From the cell containing the given text, extract its center point as (X, Y) coordinate. 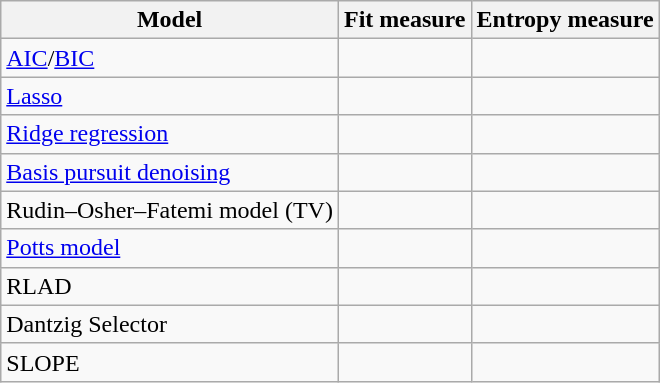
Basis pursuit denoising (170, 172)
Rudin–Osher–Fatemi model (TV) (170, 210)
AIC/BIC (170, 58)
RLAD (170, 286)
Potts model (170, 248)
Ridge regression (170, 134)
Dantzig Selector (170, 324)
Model (170, 20)
Lasso (170, 96)
Fit measure (404, 20)
SLOPE (170, 362)
Entropy measure (565, 20)
